Scan for the cell matching the given text and deliver its [x, y] coordinate at center. 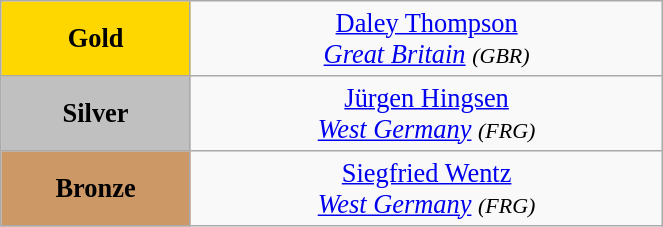
Siegfried WentzWest Germany (FRG) [426, 188]
Daley ThompsonGreat Britain (GBR) [426, 38]
Gold [96, 38]
Bronze [96, 188]
Silver [96, 112]
Jürgen HingsenWest Germany (FRG) [426, 112]
